Identify which cell holds the provided text, then report its (x, y) central coordinate. 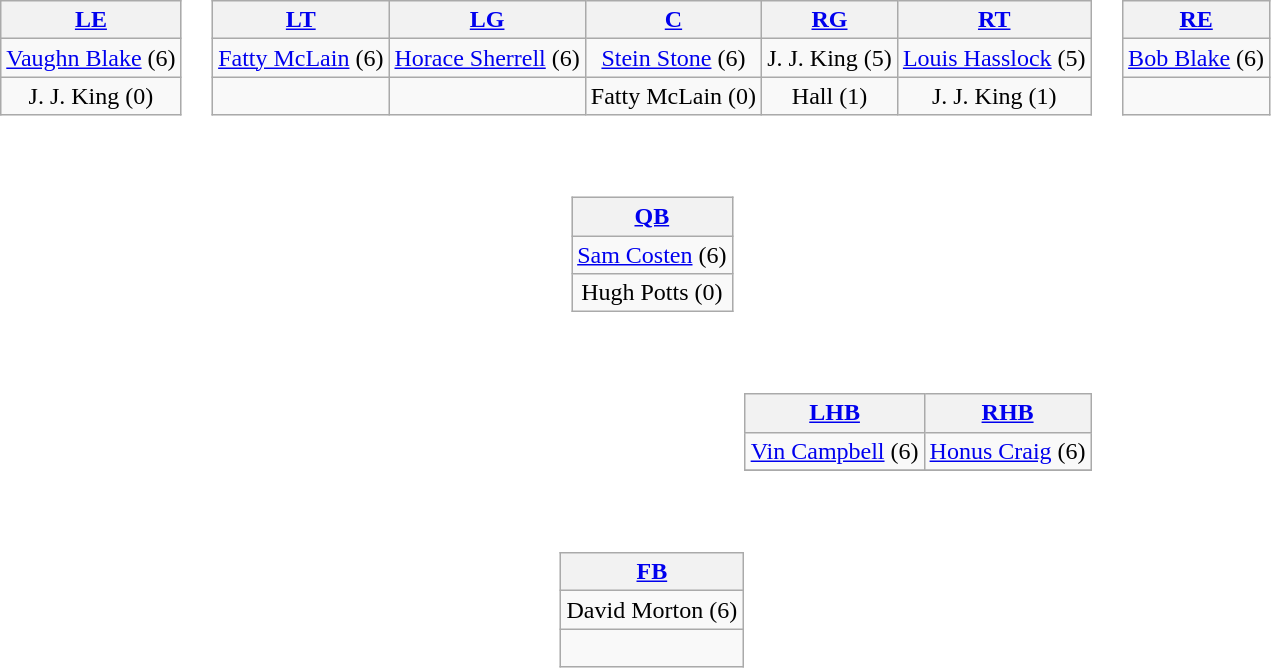
Fatty McLain (6) (301, 58)
David Morton (6) (652, 610)
J. J. King (5) (830, 58)
Horace Sherrell (6) (487, 58)
C (673, 20)
Vin Campbell (6) (834, 451)
Sam Costen (6) (652, 255)
Stein Stone (6) (673, 58)
Fatty McLain (0) (673, 96)
LHB RHB Vin Campbell (6) Honus Craig (6) (664, 419)
Hugh Potts (0) (652, 293)
Vaughn Blake (6) (91, 58)
RHB (1008, 413)
LT (301, 20)
Hall (1) (830, 96)
Louis Hasslock (5) (994, 58)
LG (487, 20)
RT (994, 20)
LHB (834, 413)
Honus Craig (6) (1008, 451)
LE (91, 20)
RG (830, 20)
QB Sam Costen (6) Hugh Potts (0) (664, 241)
QB (652, 216)
Bob Blake (6) (1196, 58)
FB (652, 572)
RE (1196, 20)
J. J. King (0) (91, 96)
J. J. King (1) (994, 96)
